Pinpoint the cell where the given text exists, returning its [X, Y] midpoint coordinate. 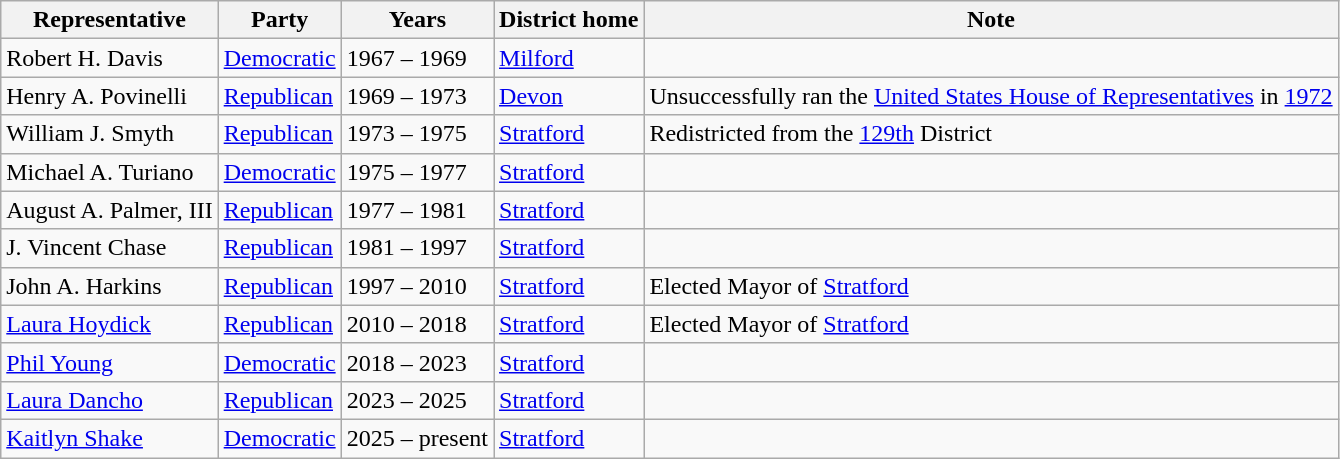
Redistricted from the 129th District [991, 134]
Henry A. Povinelli [110, 96]
Michael A. Turiano [110, 172]
1969 – 1973 [417, 96]
John A. Harkins [110, 286]
Unsuccessfully ran the United States House of Representatives in 1972 [991, 96]
Kaitlyn Shake [110, 438]
Representative [110, 20]
1997 – 2010 [417, 286]
August A. Palmer, III [110, 210]
Phil Young [110, 362]
Robert H. Davis [110, 58]
Laura Hoydick [110, 324]
1981 – 1997 [417, 248]
Laura Dancho [110, 400]
J. Vincent Chase [110, 248]
Milford [569, 58]
Devon [569, 96]
2025 – present [417, 438]
William J. Smyth [110, 134]
2023 – 2025 [417, 400]
Party [280, 20]
1967 – 1969 [417, 58]
1977 – 1981 [417, 210]
1973 – 1975 [417, 134]
District home [569, 20]
2018 – 2023 [417, 362]
1975 – 1977 [417, 172]
2010 – 2018 [417, 324]
Years [417, 20]
Note [991, 20]
